Scan for the cell matching the given text and deliver its (X, Y) coordinate at center. 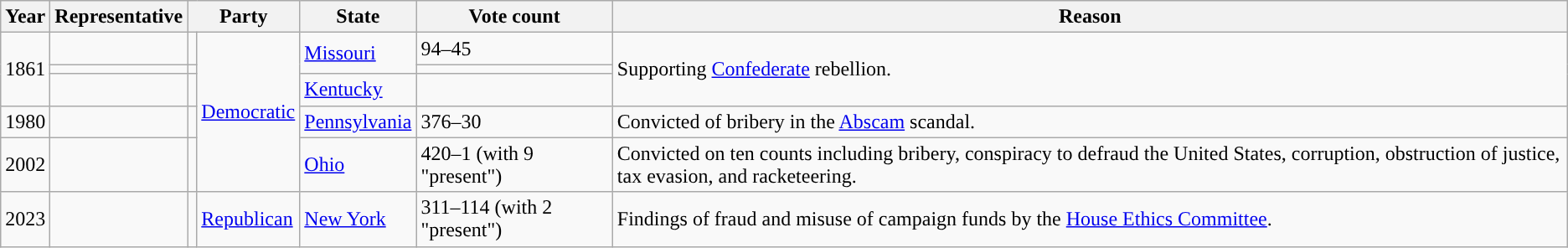
376–30 (514, 121)
Representative (119, 17)
2023 (25, 220)
Year (25, 17)
Supporting Confederate rebellion. (1090, 69)
New York (358, 220)
Democratic (248, 112)
Reason (1090, 17)
1980 (25, 121)
1861 (25, 69)
Pennsylvania (358, 121)
Vote count (514, 17)
311–114 (with 2 "present") (514, 220)
420–1 (with 9 "present") (514, 164)
Missouri (358, 54)
State (358, 17)
Findings of fraud and misuse of campaign funds by the House Ethics Committee. (1090, 220)
Party (244, 17)
Republican (248, 220)
2002 (25, 164)
Kentucky (358, 90)
Ohio (358, 164)
Convicted of bribery in the Abscam scandal. (1090, 121)
94–45 (514, 49)
